Determine the [x, y] coordinate at the center of the cell enclosing the given text.  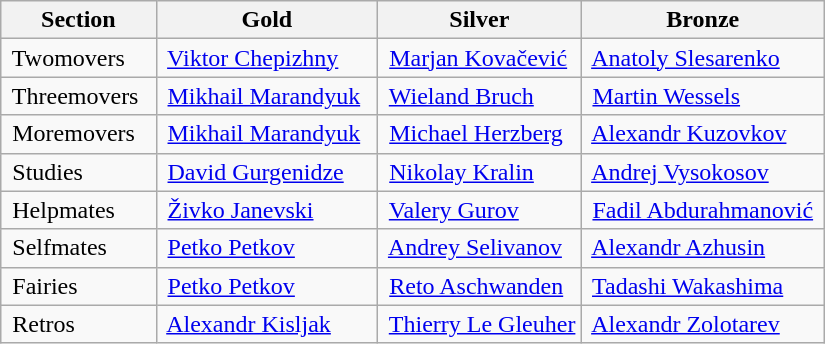
Martin Wessels [703, 96]
Moremovers [78, 134]
Section [78, 20]
David Gurgenidze [267, 172]
Twomovers [78, 58]
Studies [78, 172]
Fadil Abdurahmanović [703, 210]
Marjan Kovačević [480, 58]
Alexandr Kisljak [267, 324]
Threemovers [78, 96]
Reto Aschwanden [480, 286]
Alexandr Kuzovkov [703, 134]
Wieland Bruch [480, 96]
Alexandr Zolotarev [703, 324]
Michael Herzberg [480, 134]
Helpmates [78, 210]
Živko Janevski [267, 210]
Tadashi Wakashima [703, 286]
Fairies [78, 286]
Retros [78, 324]
Andrey Selivanov [480, 248]
Andrej Vysokosov [703, 172]
Anatoly Slesarenko [703, 58]
Thierry Le Gleuher [480, 324]
Nikolay Kralin [480, 172]
Viktor Chepizhny [267, 58]
Valery Gurov [480, 210]
Gold [267, 20]
Selfmates [78, 248]
Silver [480, 20]
Alexandr Azhusin [703, 248]
Bronze [703, 20]
